Return (X, Y) of the center of cell containing provided text 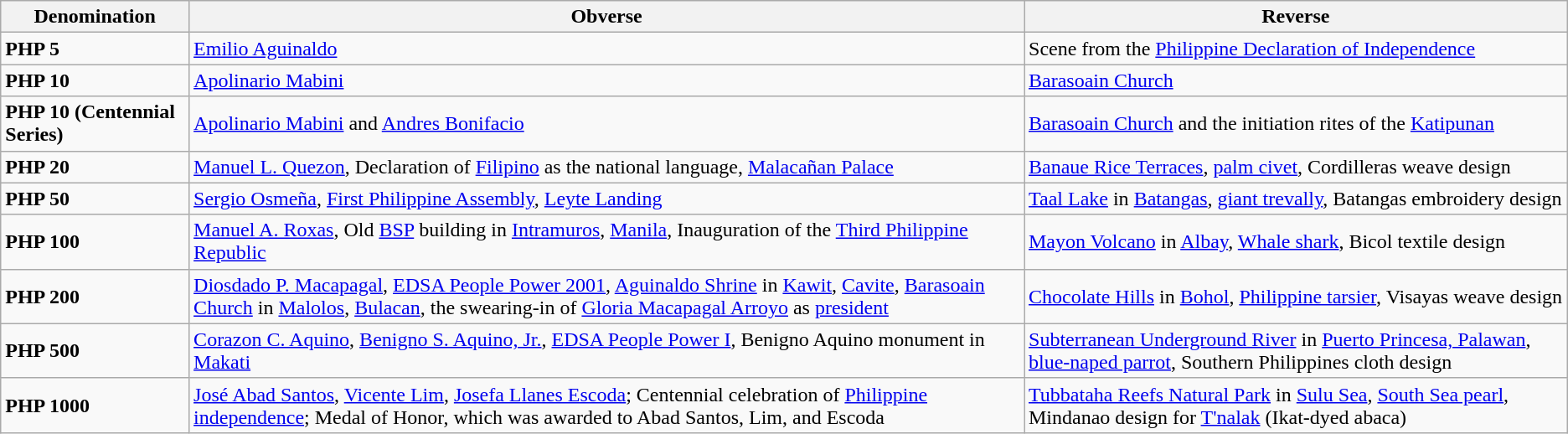
Sergio Osmeña, First Philippine Assembly, Leyte Landing (606, 199)
Subterranean Underground River in Puerto Princesa, Palawan, blue-naped parrot, Southern Philippines cloth design (1295, 350)
PHP 1000 (95, 406)
Apolinario Mabini and Andres Bonifacio (606, 124)
PHP 20 (95, 167)
Banaue Rice Terraces, palm civet, Cordilleras weave design (1295, 167)
PHP 5 (95, 49)
Manuel A. Roxas, Old BSP building in Intramuros, Manila, Inauguration of the Third Philippine Republic (606, 241)
PHP 500 (95, 350)
Barasoain Church and the initiation rites of the Katipunan (1295, 124)
Reverse (1295, 17)
PHP 100 (95, 241)
PHP 50 (95, 199)
PHP 10 (Centennial Series) (95, 124)
Emilio Aguinaldo (606, 49)
Taal Lake in Batangas, giant trevally, Batangas embroidery design (1295, 199)
Barasoain Church (1295, 80)
Scene from the Philippine Declaration of Independence (1295, 49)
Denomination (95, 17)
Mayon Volcano in Albay, Whale shark, Bicol textile design (1295, 241)
PHP 200 (95, 297)
Corazon C. Aquino, Benigno S. Aquino, Jr., EDSA People Power I, Benigno Aquino monument in Makati (606, 350)
Apolinario Mabini (606, 80)
Manuel L. Quezon, Declaration of Filipino as the national language, Malacañan Palace (606, 167)
Tubbataha Reefs Natural Park in Sulu Sea, South Sea pearl, Mindanao design for T'nalak (Ikat-dyed abaca) (1295, 406)
Chocolate Hills in Bohol, Philippine tarsier, Visayas weave design (1295, 297)
PHP 10 (95, 80)
Obverse (606, 17)
